From the cell containing the given text, extract its center point as [x, y] coordinate. 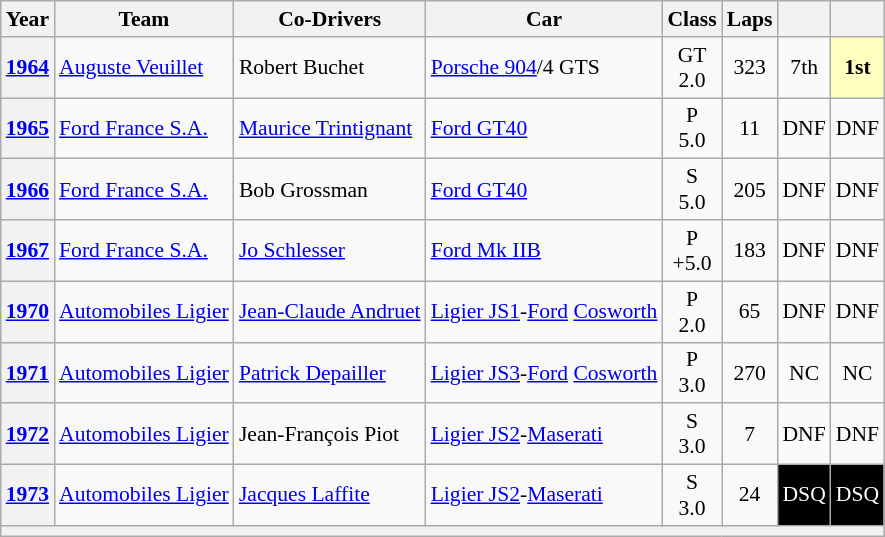
Maurice Trintignant [330, 128]
Jo Schlesser [330, 250]
Robert Buchet [330, 68]
1st [858, 68]
205 [750, 190]
Ligier JS3-Ford Cosworth [544, 372]
24 [750, 496]
1967 [28, 250]
Ford Mk IIB [544, 250]
Car [544, 19]
P3.0 [692, 372]
1970 [28, 312]
7 [750, 434]
P2.0 [692, 312]
GT2.0 [692, 68]
Class [692, 19]
Auguste Veuillet [144, 68]
P5.0 [692, 128]
11 [750, 128]
S5.0 [692, 190]
Ligier JS1-Ford Cosworth [544, 312]
Jean-Claude Andruet [330, 312]
Jean-François Piot [330, 434]
Team [144, 19]
1966 [28, 190]
1972 [28, 434]
270 [750, 372]
65 [750, 312]
Jacques Laffite [330, 496]
1973 [28, 496]
Porsche 904/4 GTS [544, 68]
Co-Drivers [330, 19]
Bob Grossman [330, 190]
1964 [28, 68]
1965 [28, 128]
Year [28, 19]
1971 [28, 372]
323 [750, 68]
7th [804, 68]
183 [750, 250]
Patrick Depailler [330, 372]
Laps [750, 19]
P+5.0 [692, 250]
